Extract the (x, y) coordinate from the center of the cell holding the provided text.  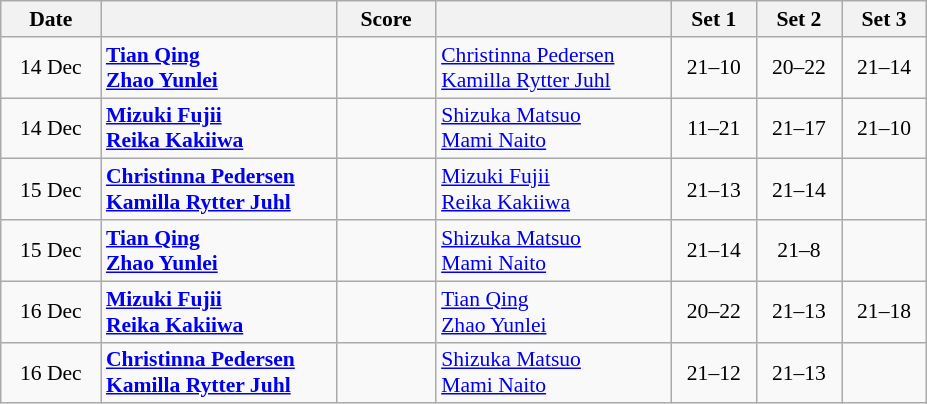
Set 3 (884, 19)
Set 1 (714, 19)
Set 2 (798, 19)
21–8 (798, 250)
Score (386, 19)
21–18 (884, 312)
21–17 (798, 128)
Date (51, 19)
11–21 (714, 128)
21–12 (714, 372)
